For the text-containing cell, return its midpoint in [x, y] coordinate format. 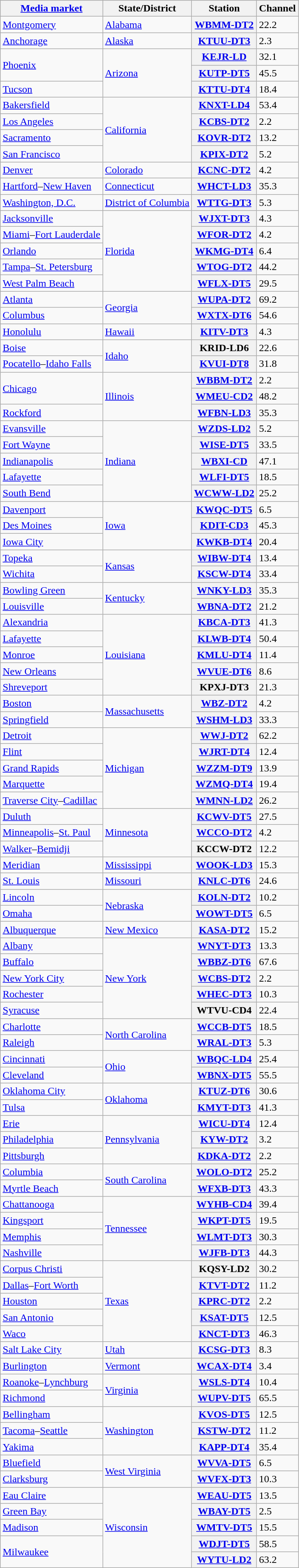
Iowa City [52, 542]
KEJR-LD [224, 57]
Springfield [52, 720]
Los Angeles [52, 121]
Hartford–New Haven [52, 186]
12.2 [277, 849]
North Carolina [147, 1035]
Cleveland [52, 1075]
WNKY-LD3 [224, 590]
South Bend [52, 493]
KCSG-DT3 [224, 1350]
10.2 [277, 897]
Traverse City–Cadillac [52, 800]
District of Columbia [147, 203]
Missouri [147, 881]
WBNA-DT2 [224, 606]
Walker–Bemidji [52, 849]
WSHM-LD3 [224, 720]
39.4 [277, 1204]
WBNX-DT5 [224, 1075]
California [147, 129]
KTUU-DT3 [224, 41]
Virginia [147, 1390]
New York City [52, 978]
Yakima [52, 1447]
Indianapolis [52, 461]
Denver [52, 170]
Hawaii [147, 332]
Iowa [147, 526]
Boise [52, 348]
Rockford [52, 412]
WUPA-DT2 [224, 299]
Alexandria [52, 622]
Rochester [52, 994]
Nashville [52, 1253]
KASA-DT2 [224, 929]
Memphis [52, 1237]
Kingsport [52, 1220]
Buffalo [52, 962]
Evansville [52, 428]
Pittsburgh [52, 1156]
Arizona [147, 73]
Mississippi [147, 865]
KNLC-DT6 [224, 881]
Flint [52, 752]
Detroit [52, 736]
Louisville [52, 606]
WJXT-DT3 [224, 219]
New Orleans [52, 671]
Tucson [52, 89]
29.5 [277, 283]
KSTW-DT2 [224, 1430]
WIBW-DT4 [224, 558]
22.6 [277, 348]
West Virginia [147, 1471]
Myrtle Beach [52, 1188]
KWKB-DT4 [224, 542]
48.2 [277, 396]
KTTU-DT4 [224, 89]
24.6 [277, 881]
WVFX-DT3 [224, 1479]
WLMT-DT3 [224, 1237]
WTOG-DT2 [224, 267]
Florida [147, 251]
Oklahoma City [52, 1091]
Albuquerque [52, 929]
Monroe [52, 655]
Channel [277, 8]
WOLO-DT2 [224, 1172]
WBZ-DT2 [224, 703]
Utah [147, 1350]
Erie [52, 1123]
WJRT-DT4 [224, 752]
Eau Claire [52, 1495]
WFLX-DT5 [224, 283]
WKPT-DT5 [224, 1220]
Sacramento [52, 138]
15.5 [277, 1528]
Houston [52, 1301]
KMLU-DT4 [224, 655]
69.2 [277, 299]
Minneapolis–St. Paul [52, 833]
Wichita [52, 574]
New York [147, 978]
Milwaukee [52, 1552]
Waco [52, 1334]
KPIX-DT2 [224, 154]
KSCW-DT4 [224, 574]
54.6 [277, 315]
Kansas [147, 566]
WBXI-CD [224, 461]
Ohio [147, 1067]
Texas [147, 1301]
Cincinnati [52, 1059]
WVVA-DT5 [224, 1463]
Massachusetts [147, 711]
Boston [52, 703]
San Francisco [52, 154]
WHCT-LD3 [224, 186]
WZZM-DT9 [224, 768]
Fort Wayne [52, 445]
KOVR-DT2 [224, 138]
32.1 [277, 57]
55.5 [277, 1075]
KNCT-DT3 [224, 1334]
21.3 [277, 687]
WBMM-DT2 [224, 25]
Washington, D.C. [52, 203]
Jacksonville [52, 219]
KYW-DT2 [224, 1140]
18.4 [277, 89]
Colorado [147, 170]
WDJT-DT5 [224, 1544]
WBBZ-DT6 [224, 962]
Montgomery [52, 25]
15.2 [277, 929]
8.6 [277, 671]
20.4 [277, 542]
Illinois [147, 396]
Grand Rapids [52, 768]
Idaho [147, 356]
6.4 [277, 251]
WZDS-LD2 [224, 428]
South Carolina [147, 1180]
Roanoke–Lynchburg [52, 1382]
State/District [147, 8]
13.5 [277, 1495]
Wisconsin [147, 1527]
Georgia [147, 307]
KITV-DT3 [224, 332]
WZMQ-DT4 [224, 784]
WCBS-DT2 [224, 978]
KCNC-DT2 [224, 170]
Raleigh [52, 1043]
Tennessee [147, 1228]
Philadelphia [52, 1140]
13.3 [277, 946]
21.2 [277, 606]
15.3 [277, 865]
West Palm Beach [52, 283]
KDKA-DT2 [224, 1156]
Columbus [52, 315]
Indiana [147, 461]
WTTG-DT3 [224, 203]
11.4 [277, 655]
WBAY-DT5 [224, 1512]
3.4 [277, 1366]
Dallas–Fort Worth [52, 1285]
Bakersfield [52, 105]
Columbia [52, 1172]
Corpus Christi [52, 1269]
13.2 [277, 138]
St. Louis [52, 881]
Tampa–St. Petersburg [52, 267]
Tulsa [52, 1107]
Pennsylvania [147, 1140]
Alabama [147, 25]
13.4 [277, 558]
New Mexico [147, 929]
3.2 [277, 1140]
WBQC-LD4 [224, 1059]
KTVT-DT2 [224, 1285]
Burlington [52, 1366]
8.3 [277, 1350]
Meridian [52, 865]
Nebraska [147, 905]
30.2 [277, 1269]
Chicago [52, 388]
58.5 [277, 1544]
WVUE-DT6 [224, 671]
10.4 [277, 1382]
22.4 [277, 1011]
Michigan [147, 768]
44.2 [277, 267]
63.2 [277, 1560]
Atlanta [52, 299]
Bellingham [52, 1414]
Lincoln [52, 897]
WMTV-DT5 [224, 1528]
WRAL-DT3 [224, 1043]
Shreveport [52, 687]
Alaska [147, 41]
KVUI-DT8 [224, 364]
Oklahoma [147, 1099]
KUTP-DT5 [224, 73]
19.4 [277, 784]
Davenport [52, 510]
Vermont [147, 1366]
WUPV-DT5 [224, 1398]
WTVU-CD4 [224, 1011]
WNYT-DT3 [224, 946]
Washington [147, 1430]
WCCO-DT2 [224, 833]
KWQC-DT5 [224, 510]
33.4 [277, 574]
WEAU-DT5 [224, 1495]
KPRC-DT2 [224, 1301]
2.5 [277, 1512]
WCWW-LD2 [224, 493]
Connecticut [147, 186]
KQSY-LD2 [224, 1269]
WMEU-CD2 [224, 396]
Clarksburg [52, 1479]
WWJ-DT2 [224, 736]
46.3 [277, 1334]
62.2 [277, 736]
KRID-LD6 [224, 348]
KPXJ-DT3 [224, 687]
45.5 [277, 73]
Phoenix [52, 65]
Orlando [52, 251]
Tacoma–Seattle [52, 1430]
19.5 [277, 1220]
33.3 [277, 720]
WXTX-DT6 [224, 315]
KSAT-DT5 [224, 1317]
Duluth [52, 816]
27.5 [277, 816]
33.5 [277, 445]
22.2 [277, 25]
30.3 [277, 1237]
WICU-DT4 [224, 1123]
San Antonio [52, 1317]
30.6 [277, 1091]
KAPP-DT4 [224, 1447]
Media market [52, 8]
Bowling Green [52, 590]
47.1 [277, 461]
WLFI-DT5 [224, 477]
WFXB-DT3 [224, 1188]
Pocatello–Idaho Falls [52, 364]
KCCW-DT2 [224, 849]
Louisiana [147, 655]
43.3 [277, 1188]
Chattanooga [52, 1204]
44.3 [277, 1253]
KDIT-CD3 [224, 526]
Madison [52, 1528]
KMYT-DT3 [224, 1107]
Marquette [52, 784]
Miami–Fort Lauderdale [52, 235]
WOWT-DT5 [224, 913]
Station [224, 8]
KCWV-DT5 [224, 816]
Richmond [52, 1398]
WYHB-CD4 [224, 1204]
WFBN-LD3 [224, 412]
Charlotte [52, 1027]
WYTU-LD2 [224, 1560]
2.3 [277, 41]
KBCA-DT3 [224, 622]
WBBM-DT2 [224, 380]
WCAX-DT4 [224, 1366]
WKMG-DT4 [224, 251]
Bluefield [52, 1463]
45.3 [277, 526]
WJFB-DT3 [224, 1253]
Minnesota [147, 833]
67.6 [277, 962]
31.8 [277, 364]
KCBS-DT2 [224, 121]
Omaha [52, 913]
50.4 [277, 639]
Green Bay [52, 1512]
KLWB-DT4 [224, 639]
KOLN-DT2 [224, 897]
WSLS-DT4 [224, 1382]
Albany [52, 946]
WHEC-DT3 [224, 994]
Salt Lake City [52, 1350]
WMNN-LD2 [224, 800]
WOOK-LD3 [224, 865]
65.5 [277, 1398]
13.9 [277, 768]
Syracuse [52, 1011]
53.4 [277, 105]
WCCB-DT5 [224, 1027]
Des Moines [52, 526]
Anchorage [52, 41]
KNXT-LD4 [224, 105]
35.4 [277, 1447]
Topeka [52, 558]
Kentucky [147, 598]
25.4 [277, 1059]
KVOS-DT5 [224, 1414]
WFOR-DT2 [224, 235]
Honolulu [52, 332]
26.2 [277, 800]
WISE-DT5 [224, 445]
KTUZ-DT6 [224, 1091]
